Determine the [x, y] coordinate at the center of the cell enclosing the given text.  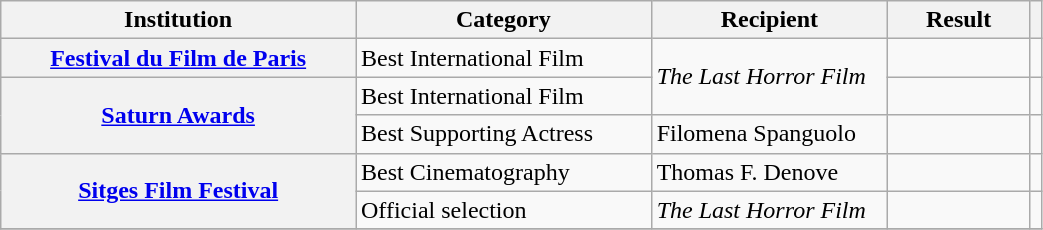
Filomena Spanguolo [769, 134]
Recipient [769, 20]
Thomas F. Denove [769, 172]
Best Cinematography [504, 172]
Official selection [504, 210]
Best Supporting Actress [504, 134]
Festival du Film de Paris [178, 58]
Institution [178, 20]
Saturn Awards [178, 115]
Result [959, 20]
Category [504, 20]
Sitges Film Festival [178, 191]
